Detect which cell encompasses the target text, then output its [x, y] center coordinate. 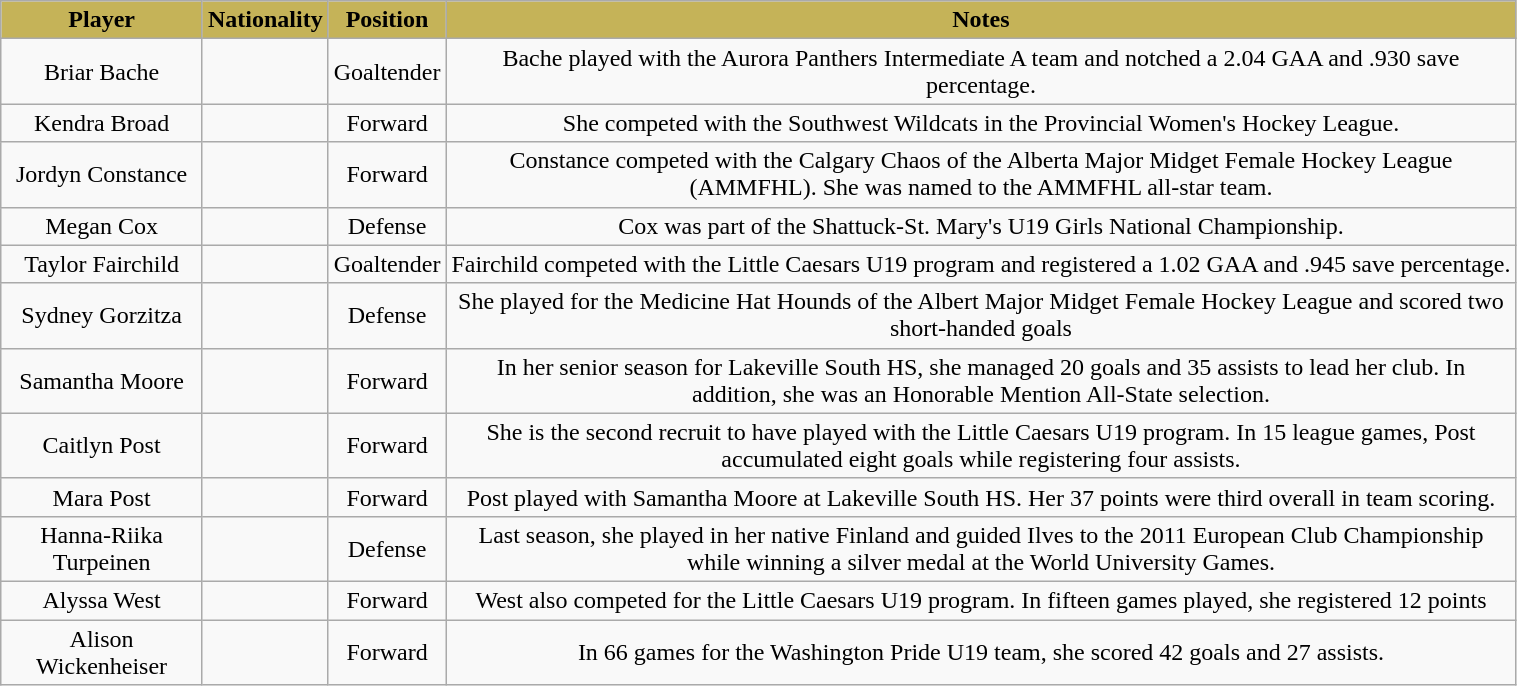
Megan Cox [102, 226]
She played for the Medicine Hat Hounds of the Albert Major Midget Female Hockey League and scored two short-handed goals [981, 316]
She competed with the Southwest Wildcats in the Provincial Women's Hockey League. [981, 123]
Post played with Samantha Moore at Lakeville South HS. Her 37 points were third overall in team scoring. [981, 497]
Alison Wickenheiser [102, 652]
Cox was part of the Shattuck-St. Mary's U19 Girls National Championship. [981, 226]
Briar Bache [102, 72]
Samantha Moore [102, 380]
Jordyn Constance [102, 174]
Mara Post [102, 497]
Nationality [265, 20]
Bache played with the Aurora Panthers Intermediate A team and notched a 2.04 GAA and .930 save percentage. [981, 72]
Constance competed with the Calgary Chaos of the Alberta Major Midget Female Hockey League (AMMFHL). She was named to the AMMFHL all-star team. [981, 174]
Alyssa West [102, 600]
Notes [981, 20]
Player [102, 20]
Position [387, 20]
Hanna-Riika Turpeinen [102, 548]
Sydney Gorzitza [102, 316]
Taylor Fairchild [102, 264]
Fairchild competed with the Little Caesars U19 program and registered a 1.02 GAA and .945 save percentage. [981, 264]
West also competed for the Little Caesars U19 program. In fifteen games played, she registered 12 points [981, 600]
Caitlyn Post [102, 446]
Kendra Broad [102, 123]
In 66 games for the Washington Pride U19 team, she scored 42 goals and 27 assists. [981, 652]
